Search for the cell housing the specified text and yield its [x, y] center coordinate. 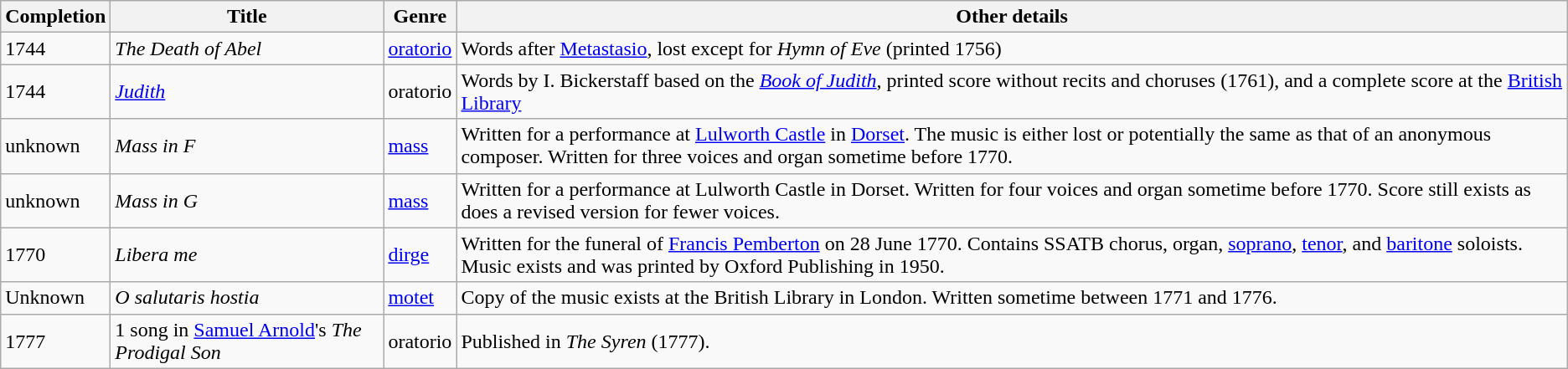
Completion [55, 17]
Words by I. Bickerstaff based on the Book of Judith, printed score without recits and choruses (1761), and a complete score at the British Library [1012, 92]
1 song in Samuel Arnold's The Prodigal Son [247, 341]
Judith [247, 92]
1770 [55, 254]
motet [420, 298]
Libera me [247, 254]
Words after Metastasio, lost except for Hymn of Eve (printed 1756) [1012, 49]
The Death of Abel [247, 49]
Other details [1012, 17]
Genre [420, 17]
Mass in F [247, 146]
Published in The Syren (1777). [1012, 341]
O salutaris hostia [247, 298]
Title [247, 17]
Copy of the music exists at the British Library in London. Written sometime between 1771 and 1776. [1012, 298]
1777 [55, 341]
Mass in G [247, 201]
dirge [420, 254]
Unknown [55, 298]
